Determine the (x, y) coordinate at the center of the cell enclosing the given text.  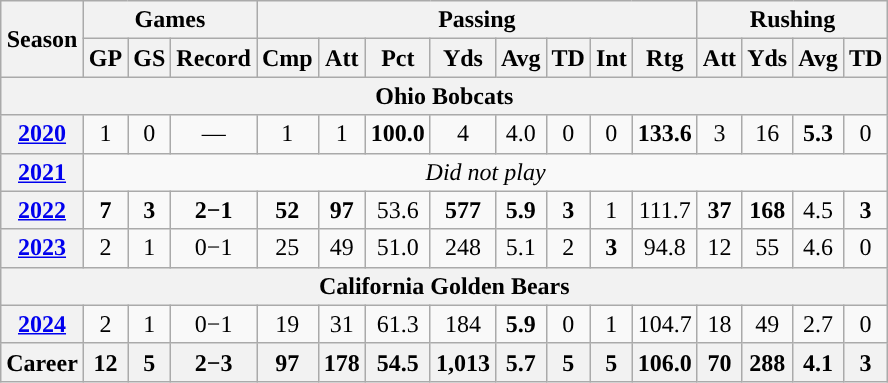
2.7 (818, 324)
2−3 (214, 362)
53.6 (398, 210)
Ohio Bobcats (444, 96)
178 (342, 362)
2021 (42, 172)
577 (462, 210)
104.7 (664, 324)
GP (105, 58)
61.3 (398, 324)
16 (768, 134)
2022 (42, 210)
51.0 (398, 248)
2−1 (214, 210)
4.6 (818, 248)
7 (105, 210)
Passing (476, 20)
Pct (398, 58)
Int (611, 58)
2024 (42, 324)
37 (719, 210)
4.5 (818, 210)
2020 (42, 134)
2023 (42, 248)
4.1 (818, 362)
248 (462, 248)
19 (287, 324)
106.0 (664, 362)
94.8 (664, 248)
18 (719, 324)
Rtg (664, 58)
Games (170, 20)
5.3 (818, 134)
1,013 (462, 362)
54.5 (398, 362)
Record (214, 58)
70 (719, 362)
288 (768, 362)
100.0 (398, 134)
Career (42, 362)
Season (42, 39)
184 (462, 324)
GS (150, 58)
4.0 (520, 134)
California Golden Bears (444, 286)
31 (342, 324)
55 (768, 248)
52 (287, 210)
5.7 (520, 362)
Rushing (792, 20)
25 (287, 248)
168 (768, 210)
111.7 (664, 210)
Did not play (485, 172)
4 (462, 134)
133.6 (664, 134)
Cmp (287, 58)
— (214, 134)
5.1 (520, 248)
